Identify which cell holds the provided text, then report its (X, Y) central coordinate. 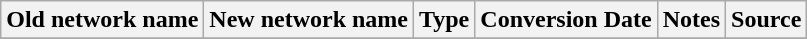
Source (766, 20)
Conversion Date (566, 20)
New network name (309, 20)
Type (444, 20)
Notes (691, 20)
Old network name (102, 20)
